Find where the given text appears and provide that cell's center as (x, y) coordinate. 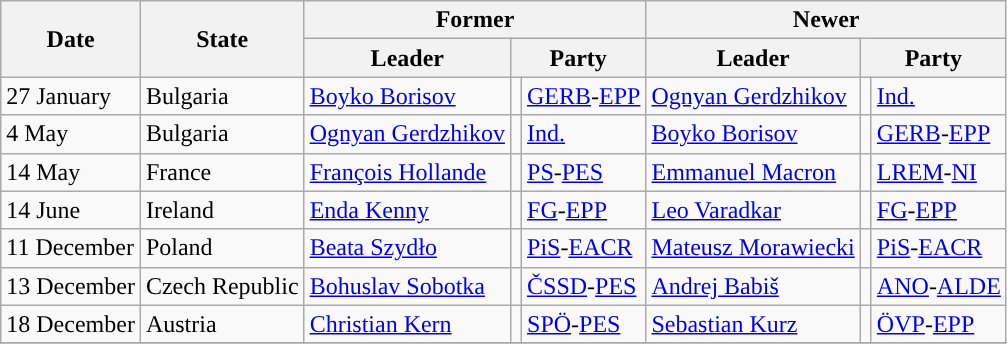
Czech Republic (222, 286)
Bohuslav Sobotka (407, 286)
Andrej Babiš (753, 286)
4 May (71, 134)
27 January (71, 96)
Leo Varadkar (753, 210)
PS-PES (584, 172)
14 June (71, 210)
LREM-NI (938, 172)
Emmanuel Macron (753, 172)
Poland (222, 248)
Newer (826, 20)
State (222, 39)
13 December (71, 286)
ÖVP-EPP (938, 324)
Beata Szydło (407, 248)
France (222, 172)
SPÖ-PES (584, 324)
18 December (71, 324)
Mateusz Morawiecki (753, 248)
Enda Kenny (407, 210)
Former (475, 20)
Ireland (222, 210)
ČSSD-PES (584, 286)
Christian Kern (407, 324)
ANO-ALDE (938, 286)
11 December (71, 248)
Sebastian Kurz (753, 324)
Date (71, 39)
Austria (222, 324)
14 May (71, 172)
François Hollande (407, 172)
